Pinpoint the cell where the given text exists, returning its [x, y] midpoint coordinate. 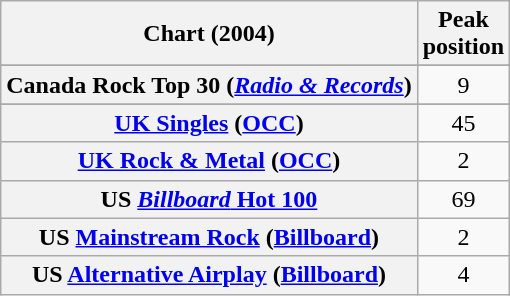
US Mainstream Rock (Billboard) [209, 237]
US Billboard Hot 100 [209, 199]
45 [463, 123]
Peakposition [463, 34]
US Alternative Airplay (Billboard) [209, 275]
Chart (2004) [209, 34]
UK Rock & Metal (OCC) [209, 161]
9 [463, 85]
4 [463, 275]
Canada Rock Top 30 (Radio & Records) [209, 85]
69 [463, 199]
UK Singles (OCC) [209, 123]
